Determine the [X, Y] coordinate at the center of the cell enclosing the given text.  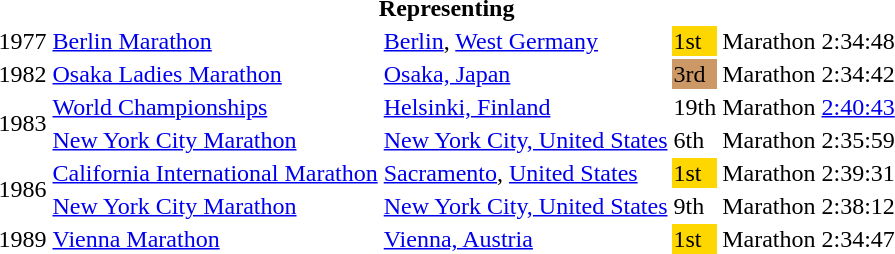
Osaka Ladies Marathon [215, 74]
Sacramento, United States [526, 173]
Berlin Marathon [215, 41]
World Championships [215, 107]
Berlin, West Germany [526, 41]
Osaka, Japan [526, 74]
9th [695, 206]
Vienna, Austria [526, 239]
3rd [695, 74]
California International Marathon [215, 173]
19th [695, 107]
6th [695, 140]
Vienna Marathon [215, 239]
Helsinki, Finland [526, 107]
